Output the (X, Y) coordinate of the center of the cell containing the given text.  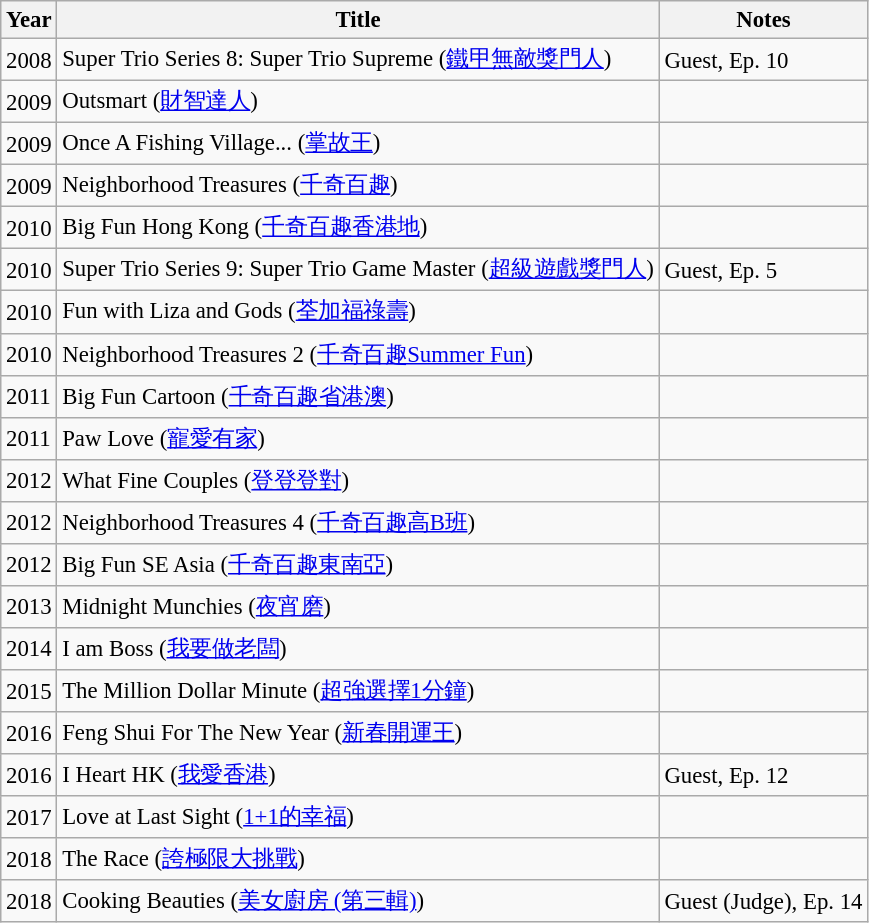
What Fine Couples (登登登對) (358, 480)
Cooking Beauties (美女廚房 (第三輯)) (358, 901)
Paw Love (寵愛有家) (358, 438)
Neighborhood Treasures (千奇百趣) (358, 186)
Super Trio Series 8: Super Trio Supreme (鐵甲無敵獎門人) (358, 60)
2014 (29, 649)
Year (29, 20)
Midnight Munchies (夜宵磨) (358, 607)
Neighborhood Treasures 2 (千奇百趣Summer Fun) (358, 354)
Title (358, 20)
Guest, Ep. 5 (764, 270)
Outsmart (財智達人) (358, 102)
The Million Dollar Minute (超強選擇1分鐘) (358, 691)
Fun with Liza and Gods (荃加福祿壽) (358, 312)
Guest, Ep. 12 (764, 775)
Guest, Ep. 10 (764, 60)
Guest (Judge), Ep. 14 (764, 901)
Big Fun Cartoon (千奇百趣省港澳) (358, 396)
2013 (29, 607)
Once A Fishing Village... (掌故王) (358, 144)
I Heart HK (我愛香港) (358, 775)
Feng Shui For The New Year (新春開運王) (358, 733)
Neighborhood Treasures 4 (千奇百趣高B班) (358, 523)
Notes (764, 20)
Big Fun SE Asia (千奇百趣東南亞) (358, 565)
I am Boss (我要做老闆) (358, 649)
2015 (29, 691)
The Race (誇極限大挑戰) (358, 859)
2017 (29, 817)
Love at Last Sight (1+1的幸福) (358, 817)
Big Fun Hong Kong (千奇百趣香港地) (358, 228)
Super Trio Series 9: Super Trio Game Master (超級遊戲獎門人) (358, 270)
2008 (29, 60)
